Output the (X, Y) coordinate of the center of the cell containing the given text.  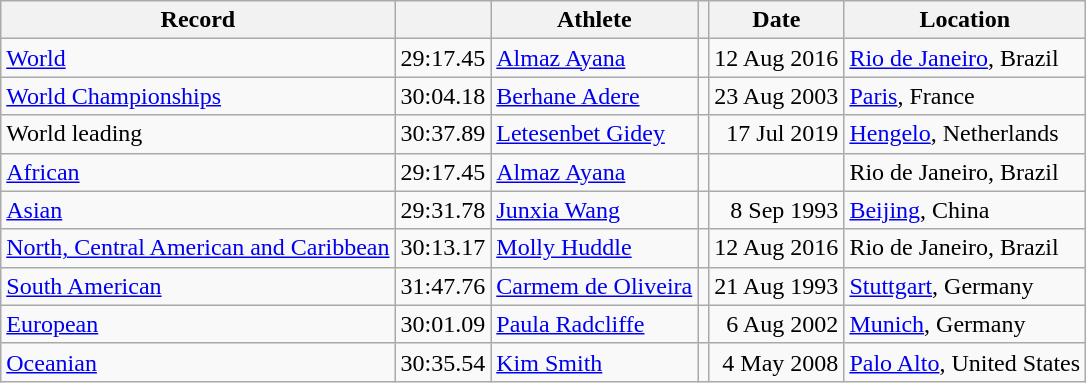
29:31.78 (443, 210)
World (198, 58)
European (198, 324)
30:01.09 (443, 324)
Munich, Germany (965, 324)
Stuttgart, Germany (965, 286)
Record (198, 20)
23 Aug 2003 (776, 96)
South American (198, 286)
Location (965, 20)
6 Aug 2002 (776, 324)
Paula Radcliffe (594, 324)
Hengelo, Netherlands (965, 134)
Oceanian (198, 362)
Paris, France (965, 96)
30:13.17 (443, 248)
World Championships (198, 96)
Asian (198, 210)
Letesenbet Gidey (594, 134)
17 Jul 2019 (776, 134)
World leading (198, 134)
Palo Alto, United States (965, 362)
Carmem de Oliveira (594, 286)
Junxia Wang (594, 210)
31:47.76 (443, 286)
Date (776, 20)
8 Sep 1993 (776, 210)
4 May 2008 (776, 362)
Beijing, China (965, 210)
African (198, 172)
30:35.54 (443, 362)
Berhane Adere (594, 96)
30:37.89 (443, 134)
Athlete (594, 20)
Molly Huddle (594, 248)
Kim Smith (594, 362)
21 Aug 1993 (776, 286)
30:04.18 (443, 96)
North, Central American and Caribbean (198, 248)
